Extract the [x, y] coordinate from the center of the cell holding the provided text.  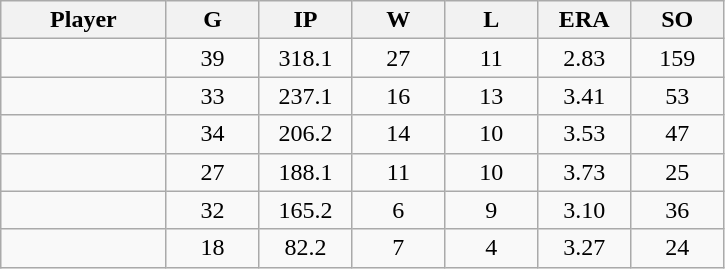
165.2 [306, 210]
32 [212, 210]
16 [398, 96]
L [492, 20]
237.1 [306, 96]
188.1 [306, 172]
159 [678, 58]
W [398, 20]
9 [492, 210]
7 [398, 248]
25 [678, 172]
318.1 [306, 58]
82.2 [306, 248]
39 [212, 58]
3.53 [584, 134]
3.73 [584, 172]
3.27 [584, 248]
206.2 [306, 134]
18 [212, 248]
ERA [584, 20]
13 [492, 96]
14 [398, 134]
3.10 [584, 210]
34 [212, 134]
36 [678, 210]
IP [306, 20]
4 [492, 248]
3.41 [584, 96]
47 [678, 134]
G [212, 20]
SO [678, 20]
6 [398, 210]
53 [678, 96]
24 [678, 248]
2.83 [584, 58]
33 [212, 96]
Player [84, 20]
